Identify which cell holds the provided text, then report its [x, y] central coordinate. 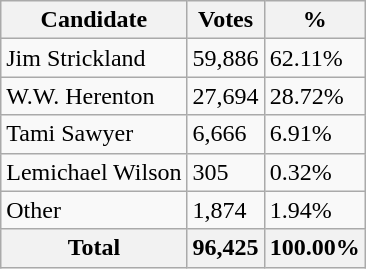
Lemichael Wilson [94, 172]
% [314, 20]
62.11% [314, 58]
Other [94, 210]
Jim Strickland [94, 58]
Total [94, 248]
27,694 [226, 96]
Votes [226, 20]
100.00% [314, 248]
28.72% [314, 96]
0.32% [314, 172]
96,425 [226, 248]
59,886 [226, 58]
305 [226, 172]
Candidate [94, 20]
W.W. Herenton [94, 96]
6,666 [226, 134]
Tami Sawyer [94, 134]
6.91% [314, 134]
1.94% [314, 210]
1,874 [226, 210]
